Identify which cell holds the provided text, then report its [x, y] central coordinate. 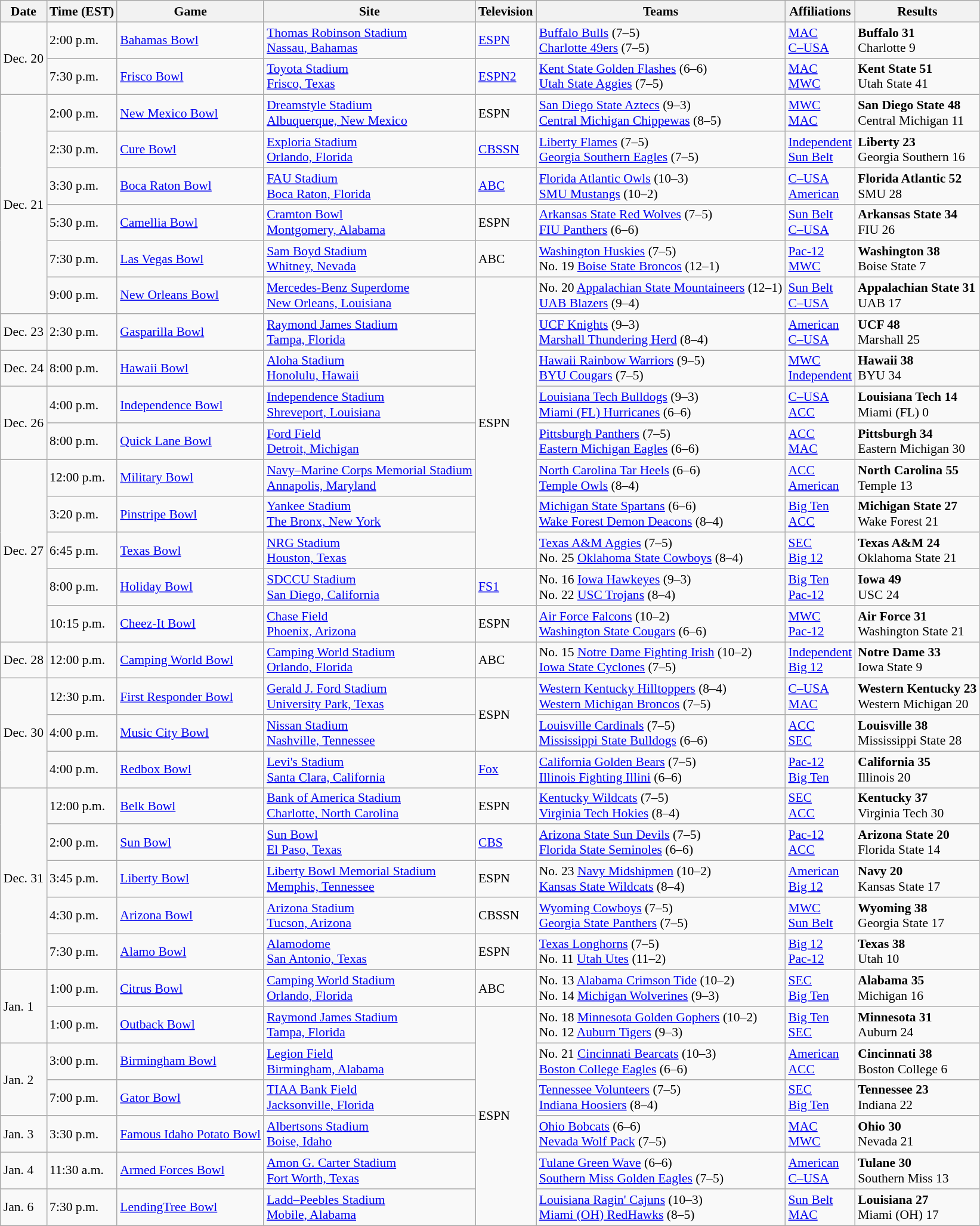
Arizona State Sun Devils (7–5)Florida State Seminoles (6–6) [661, 842]
North Carolina 55Temple 13 [917, 477]
Pittsburgh Panthers (7–5)Eastern Michigan Eagles (6–6) [661, 441]
Pinstripe Bowl [190, 514]
Arizona StadiumTucson, Arizona [370, 915]
Tennessee 23Indiana 22 [917, 1098]
Arkansas State Red Wolves (7–5)FIU Panthers (6–6) [661, 222]
Western Kentucky Hilltoppers (8–4)Western Michigan Broncos (7–5) [661, 697]
Hawaii Rainbow Warriors (9–5)BYU Cougars (7–5) [661, 369]
Ohio Bobcats (6–6)Nevada Wolf Pack (7–5) [661, 1135]
Hawaii Bowl [190, 369]
Gasparilla Bowl [190, 332]
Game [190, 11]
Arizona Bowl [190, 915]
Louisiana 27Miami (OH) 17 [917, 1208]
FAU StadiumBoca Raton, Florida [370, 186]
Big 12Pac-12 [820, 952]
Texas 38Utah 10 [917, 952]
MWCIndependent [820, 369]
Big TenACC [820, 514]
Dec. 28 [24, 660]
Levi's StadiumSanta Clara, California [370, 770]
7:00 p.m. [82, 1098]
12:30 p.m. [82, 697]
Minnesota 31Auburn 24 [917, 1025]
Navy 20Kansas State 17 [917, 879]
Notre Dame 33Iowa State 9 [917, 660]
Chase FieldPhoenix, Arizona [370, 624]
Birmingham Bowl [190, 1061]
NRG StadiumHouston, Texas [370, 551]
Holiday Bowl [190, 587]
Pac-12Big Ten [820, 770]
San Diego State Aztecs (9–3)Central Michigan Chippewas (8–5) [661, 113]
Toyota StadiumFrisco, Texas [370, 76]
Albertsons StadiumBoise, Idaho [370, 1135]
Kent State Golden Flashes (6–6)Utah State Aggies (7–5) [661, 76]
4:30 p.m. [82, 915]
Liberty Flames (7–5)Georgia Southern Eagles (7–5) [661, 149]
No. 18 Minnesota Golden Gophers (10–2)No. 12 Auburn Tigers (9–3) [661, 1025]
Military Bowl [190, 477]
Date [24, 11]
AmericanACC [820, 1061]
SECACC [820, 805]
Sun BowlEl Paso, Texas [370, 842]
Teams [661, 11]
C–USAAmerican [820, 186]
Bahamas Bowl [190, 41]
Mercedes-Benz SuperdomeNew Orleans, Louisiana [370, 296]
Arizona State 20Florida State 14 [917, 842]
Legion FieldBirmingham, Alabama [370, 1061]
Big TenSEC [820, 1025]
Sun BeltMAC [820, 1208]
No. 15 Notre Dame Fighting Irish (10–2)Iowa State Cyclones (7–5) [661, 660]
California 35Illinois 20 [917, 770]
Redbox Bowl [190, 770]
CBS [506, 842]
Armed Forces Bowl [190, 1171]
Liberty Bowl [190, 879]
IndependentSun Belt [820, 149]
Quick Lane Bowl [190, 441]
3:00 p.m. [82, 1061]
Louisiana Tech 14Miami (FL) 0 [917, 404]
FS1 [506, 587]
Outback Bowl [190, 1025]
Music City Bowl [190, 733]
Dec. 31 [24, 879]
MACC–USA [820, 41]
Bank of America StadiumCharlotte, North Carolina [370, 805]
New Orleans Bowl [190, 296]
Texas A&M 24Oklahoma State 21 [917, 551]
Jan. 3 [24, 1135]
Ladd–Peebles StadiumMobile, Alabama [370, 1208]
Dreamstyle StadiumAlbuquerque, New Mexico [370, 113]
New Mexico Bowl [190, 113]
First Responder Bowl [190, 697]
Wyoming Cowboys (7–5)Georgia State Panthers (7–5) [661, 915]
10:15 p.m. [82, 624]
Michigan State 27Wake Forest 21 [917, 514]
Cheez-It Bowl [190, 624]
IndependentBig 12 [820, 660]
Pac-12ACC [820, 842]
Appalachian State 31UAB 17 [917, 296]
Amon G. Carter StadiumFort Worth, Texas [370, 1171]
Dec. 21 [24, 204]
Camping World Bowl [190, 660]
Iowa 49USC 24 [917, 587]
Air Force 31Washington State 21 [917, 624]
Washington 38Boise State 7 [917, 259]
Pittsburgh 34Eastern Michigan 30 [917, 441]
Las Vegas Bowl [190, 259]
MWCSun Belt [820, 915]
Site [370, 11]
5:30 p.m. [82, 222]
Kentucky 37Virginia Tech 30 [917, 805]
SDCCU StadiumSan Diego, California [370, 587]
North Carolina Tar Heels (6–6)Temple Owls (8–4) [661, 477]
Yankee StadiumThe Bronx, New York [370, 514]
11:30 a.m. [82, 1171]
MWCPac-12 [820, 624]
3:20 p.m. [82, 514]
Jan. 4 [24, 1171]
No. 21 Cincinnati Bearcats (10–3)Boston College Eagles (6–6) [661, 1061]
Dec. 27 [24, 551]
Louisiana Tech Bulldogs (9–3)Miami (FL) Hurricanes (6–6) [661, 404]
Liberty 23Georgia Southern 16 [917, 149]
Alabama 35Michigan 16 [917, 988]
UCF 48Marshall 25 [917, 332]
Washington Huskies (7–5)No. 19 Boise State Broncos (12–1) [661, 259]
No. 23 Navy Midshipmen (10–2)Kansas State Wildcats (8–4) [661, 879]
Ohio 30Nevada 21 [917, 1135]
Navy–Marine Corps Memorial StadiumAnnapolis, Maryland [370, 477]
Buffalo 31Charlotte 9 [917, 41]
ESPN2 [506, 76]
Western Kentucky 23Western Michigan 20 [917, 697]
Boca Raton Bowl [190, 186]
Cure Bowl [190, 149]
Florida Atlantic Owls (10–3)SMU Mustangs (10–2) [661, 186]
Citrus Bowl [190, 988]
Independence Bowl [190, 404]
AmericanBig 12 [820, 879]
TIAA Bank FieldJacksonville, Florida [370, 1098]
Ford FieldDetroit, Michigan [370, 441]
Jan. 2 [24, 1079]
Cincinnati 38Boston College 6 [917, 1061]
Camellia Bowl [190, 222]
UCF Knights (9–3)Marshall Thundering Herd (8–4) [661, 332]
C–USAACC [820, 404]
Tennessee Volunteers (7–5)Indiana Hoosiers (8–4) [661, 1098]
Hawaii 38BYU 34 [917, 369]
Tulane 30Southern Miss 13 [917, 1171]
Liberty Bowl Memorial StadiumMemphis, Tennessee [370, 879]
Dec. 20 [24, 58]
Exploria StadiumOrlando, Florida [370, 149]
LendingTree Bowl [190, 1208]
Kent State 51Utah State 41 [917, 76]
Fox [506, 770]
Air Force Falcons (10–2) Washington State Cougars (6–6) [661, 624]
Wyoming 38Georgia State 17 [917, 915]
No. 16 Iowa Hawkeyes (9–3)No. 22 USC Trojans (8–4) [661, 587]
Nissan StadiumNashville, Tennessee [370, 733]
Big TenPac-12 [820, 587]
Texas Bowl [190, 551]
Sam Boyd StadiumWhitney, Nevada [370, 259]
Famous Idaho Potato Bowl [190, 1135]
Louisville 38Mississippi State 28 [917, 733]
No. 13 Alabama Crimson Tide (10–2)No. 14 Michigan Wolverines (9–3) [661, 988]
ACCMAC [820, 441]
Independence StadiumShreveport, Louisiana [370, 404]
Pac-12MWC [820, 259]
Dec. 24 [24, 369]
Television [506, 11]
San Diego State 48Central Michigan 11 [917, 113]
Louisiana Ragin' Cajuns (10–3)Miami (OH) RedHawks (8–5) [661, 1208]
Tulane Green Wave (6–6)Southern Miss Golden Eagles (7–5) [661, 1171]
Buffalo Bulls (7–5)Charlotte 49ers (7–5) [661, 41]
Gerald J. Ford StadiumUniversity Park, Texas [370, 697]
Dec. 26 [24, 423]
Dec. 30 [24, 733]
Michigan State Spartans (6–6)Wake Forest Demon Deacons (8–4) [661, 514]
No. 20 Appalachian State Mountaineers (12–1)UAB Blazers (9–4) [661, 296]
Texas A&M Aggies (7–5)No. 25 Oklahoma State Cowboys (8–4) [661, 551]
ACCAmerican [820, 477]
Results [917, 11]
Alamo Bowl [190, 952]
Dec. 23 [24, 332]
Thomas Robinson StadiumNassau, Bahamas [370, 41]
Jan. 6 [24, 1208]
Sun Bowl [190, 842]
AlamodomeSan Antonio, Texas [370, 952]
Arkansas State 34FIU 26 [917, 222]
Kentucky Wildcats (7–5)Virginia Tech Hokies (8–4) [661, 805]
Florida Atlantic 52SMU 28 [917, 186]
Frisco Bowl [190, 76]
Time (EST) [82, 11]
6:45 p.m. [82, 551]
Aloha StadiumHonolulu, Hawaii [370, 369]
Cramton BowlMontgomery, Alabama [370, 222]
9:00 p.m. [82, 296]
California Golden Bears (7–5)Illinois Fighting Illini (6–6) [661, 770]
SECBig 12 [820, 551]
MWCMAC [820, 113]
Louisville Cardinals (7–5)Mississippi State Bulldogs (6–6) [661, 733]
C–USAMAC [820, 697]
Texas Longhorns (7–5)No. 11 Utah Utes (11–2) [661, 952]
Affiliations [820, 11]
Gator Bowl [190, 1098]
Jan. 1 [24, 1006]
Belk Bowl [190, 805]
3:45 p.m. [82, 879]
ACCSEC [820, 733]
